Search for the cell housing the specified text and yield its (x, y) center coordinate. 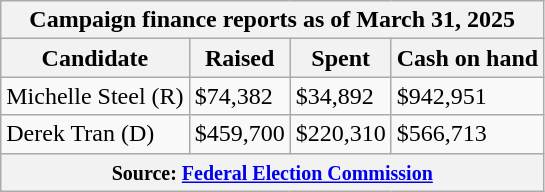
Derek Tran (D) (95, 134)
$459,700 (240, 134)
Source: Federal Election Commission (272, 172)
$566,713 (467, 134)
Candidate (95, 58)
Michelle Steel (R) (95, 96)
$34,892 (340, 96)
Campaign finance reports as of March 31, 2025 (272, 20)
$74,382 (240, 96)
$942,951 (467, 96)
$220,310 (340, 134)
Cash on hand (467, 58)
Spent (340, 58)
Raised (240, 58)
